Extract the (X, Y) coordinate from the center of the cell holding the provided text.  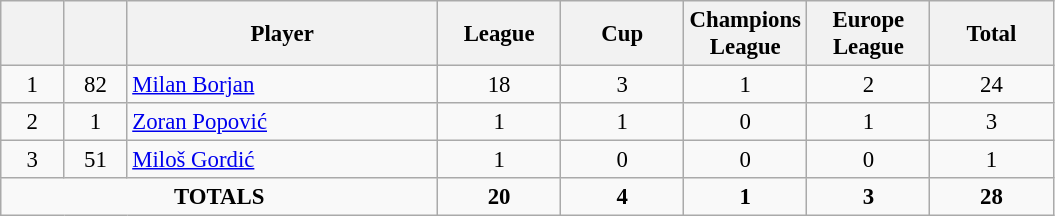
Europe League (868, 34)
Cup (622, 34)
Miloš Gordić (282, 160)
20 (500, 197)
Player (282, 34)
4 (622, 197)
Champions League (746, 34)
28 (992, 197)
18 (500, 85)
Zoran Popović (282, 122)
Milan Borjan (282, 85)
51 (96, 160)
Total (992, 34)
League (500, 34)
24 (992, 85)
82 (96, 85)
TOTALS (220, 197)
